For the text-containing cell, return its midpoint in [x, y] coordinate format. 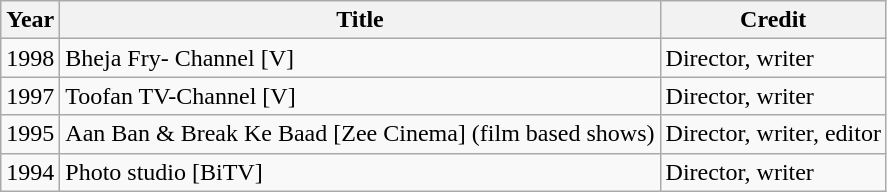
Credit [773, 20]
Director, writer, editor [773, 134]
Toofan TV-Channel [V] [360, 96]
1995 [30, 134]
1997 [30, 96]
Title [360, 20]
Photo studio [BiTV] [360, 172]
1998 [30, 58]
Aan Ban & Break Ke Baad [Zee Cinema] (film based shows) [360, 134]
Year [30, 20]
Bheja Fry- Channel [V] [360, 58]
1994 [30, 172]
